Pinpoint the cell where the given text exists, returning its (x, y) midpoint coordinate. 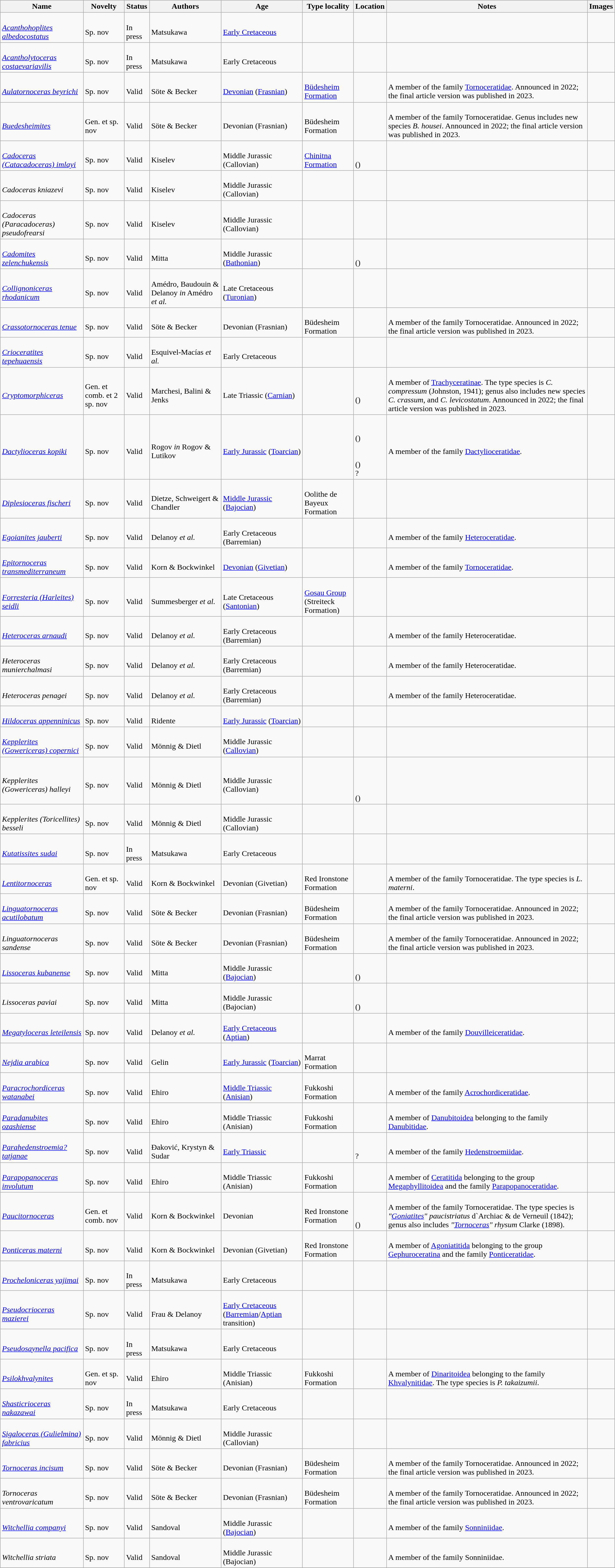
Collignoniceras rhodanicum (42, 288)
Ridente (186, 717)
Paracrochordiceras watanabei (42, 1088)
Middle Jurassic (Bathonian) (262, 254)
A member of Ceratitida belonging to the group Megaphyllitoidea and the family Parapopanoceratidae. (487, 1177)
Cadoceras (Catacadoceras) imlayi (42, 156)
Late Cretaceous (Turonian) (262, 288)
Authors (186, 6)
Kepplerites (Gowericeras) copernici (42, 742)
Gen. et comb. et 2 sp. nov (104, 391)
A member of the family Douvilleiceratidae. (487, 1028)
Tornoceras incisum (42, 1464)
Acantholytoceras costaevariavilis (42, 57)
Cryptomorphiceras (42, 391)
A member of the family Acrochordiceratidae. (487, 1088)
Esquivel-Macías et al. (186, 352)
Oolithe de Bayeux Formation (328, 499)
() () ? (370, 447)
Buedesheimites (42, 121)
Parapopanoceras involutum (42, 1177)
Heteroceras penagei (42, 691)
Age (262, 6)
Lentitornoceras (42, 879)
Cadomites zelenchukensis (42, 254)
A member of the family Tornoceratidae. (487, 563)
Dietze, Schweigert & Chandler (186, 499)
Kepplerites (Gowericeras) halleyi (42, 780)
Witchellia companyi (42, 1523)
Witchellia striata (42, 1553)
Marchesi, Balini & Jenks (186, 391)
Location (370, 6)
Novelty (104, 6)
Chinitna Formation (328, 156)
Cadoceras kniazevi (42, 185)
Hildoceras appenninicus (42, 717)
Paucitornoceras (42, 1211)
Kutatissites sudai (42, 849)
Aulatornoceras beyrichi (42, 87)
Amédro, Baudouin & Delanoy in Amédro et al. (186, 288)
Tornoceras ventrovaricatum (42, 1493)
Linguatornoceras sandense (42, 938)
Heteroceras munierchalmasi (42, 661)
Early Triassic (262, 1147)
Dactylioceras kopiki (42, 447)
Lissoceras paviai (42, 998)
Pseudocrioceras mazierei (42, 1310)
Devonian (262, 1211)
Đaković, Krystyn & Sudar (186, 1147)
Marrat Formation (328, 1058)
Frau & Delanoy (186, 1310)
Gen. et comb. nov (104, 1211)
Kepplerites (Toricellites) besseli (42, 819)
Rogov in Rogov & Lutikov (186, 447)
Gosau Group(Streiteck Formation) (328, 597)
Notes (487, 6)
Egoianites jauberti (42, 533)
Images (601, 6)
A member of the family Tornoceratidae. The type species is L. materni. (487, 879)
Type locality (328, 6)
Megatyloceras leteilensis (42, 1028)
Paradanubites ozashiense (42, 1118)
Gelin (186, 1058)
Summesberger et al. (186, 597)
A member of the family Dactylioceratidae. (487, 447)
Heteroceras arnaudi (42, 631)
A member of Danubitoidea belonging to the family Danubitidae. (487, 1118)
Cadoceras (Paracadoceras) pseudofrearsi (42, 220)
Epitornoceras transmediterraneum (42, 563)
Procheloniceras yajimai (42, 1276)
A member of Dinaritoidea belonging to the family Khvalynitidae. The type species is P. takaizumii. (487, 1374)
A member of Agoniatitida belonging to the group Gephuroceratina and the family Ponticeratidae. (487, 1246)
Early Cretaceous (Barremian/Aptian transition) (262, 1310)
A member of the family Hedenstroemiidae. (487, 1147)
Psilokhvalynites (42, 1374)
Nejdia arabica (42, 1058)
A member of the family Tornoceratidae. Genus includes new species B. housei. Announced in 2022; the final article version was published in 2023. (487, 121)
Sigaloceras (Gulielmina) fabricius (42, 1434)
Diplesioceras fischeri (42, 499)
Early Cretaceous (Aptian) (262, 1028)
Crioceratites tepehuaensis (42, 352)
Shasticrioceras nakazawai (42, 1404)
? (370, 1147)
Acanthohoplites albedocostatus (42, 28)
Linguatornoceras acutilobatum (42, 909)
Lissoceras kubanense (42, 968)
Pseudosaynella pacifica (42, 1344)
Parahedenstroemia? tatjanae (42, 1147)
Forresteria (Harleites) seidli (42, 597)
Ponticeras materni (42, 1246)
Late Cretaceous (Santonian) (262, 597)
Crassotornoceras tenue (42, 322)
Late Triassic (Carnian) (262, 391)
Name (42, 6)
Status (137, 6)
